Locate the cell with the specified text and output its [x, y] center coordinate. 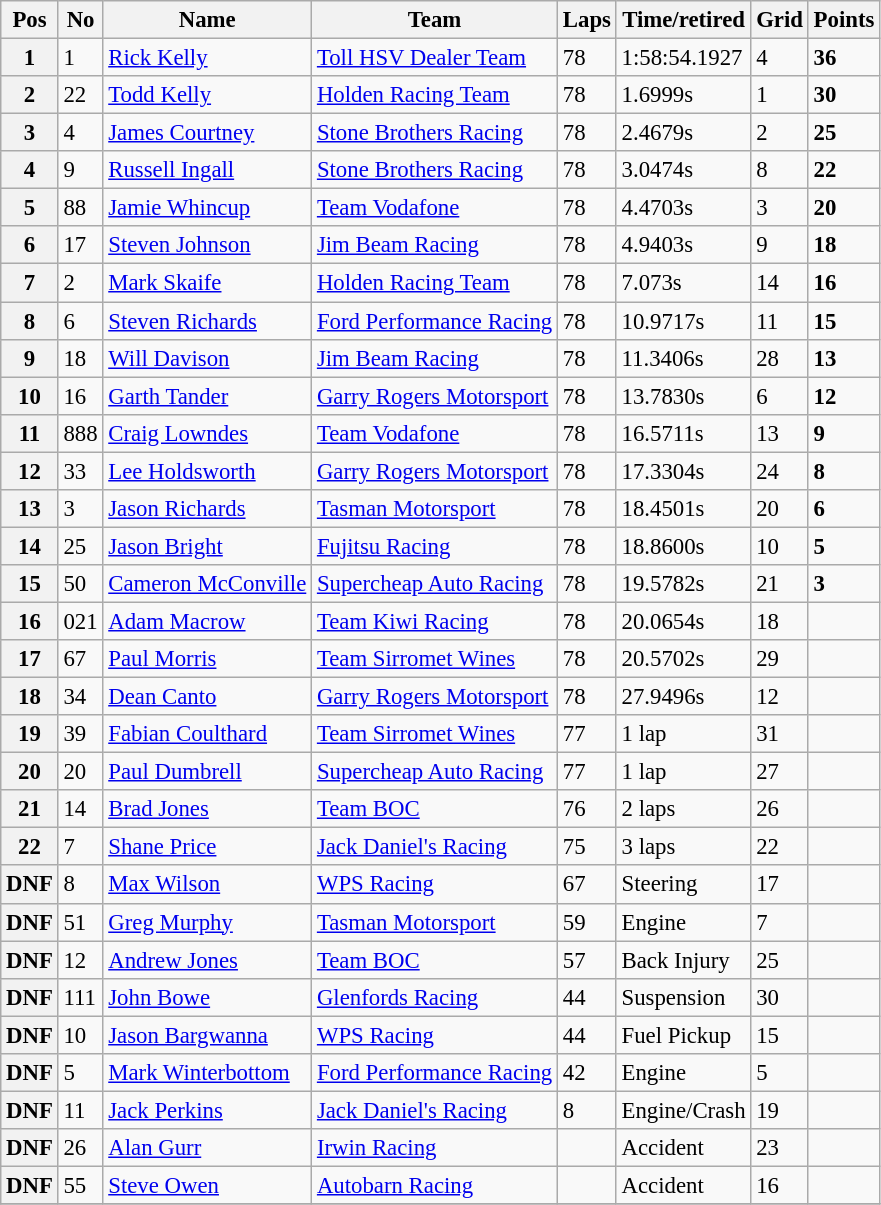
Toll HSV Dealer Team [435, 58]
Irwin Racing [435, 1148]
Mark Skaife [208, 283]
Rick Kelly [208, 58]
Team Kiwi Racing [435, 621]
23 [780, 1148]
50 [80, 584]
Cameron McConville [208, 584]
Jamie Whincup [208, 208]
James Courtney [208, 133]
Fuel Pickup [684, 1035]
Mark Winterbottom [208, 1073]
Autobarn Racing [435, 1185]
Grid [780, 20]
Garth Tander [208, 396]
Suspension [684, 997]
Jason Bargwanna [208, 1035]
Name [208, 20]
Jack Perkins [208, 1110]
27.9496s [684, 697]
18.4501s [684, 509]
Andrew Jones [208, 960]
Steven Johnson [208, 245]
111 [80, 997]
Fabian Coulthard [208, 734]
Greg Murphy [208, 922]
Engine/Crash [684, 1110]
75 [588, 847]
Glenfords Racing [435, 997]
Todd Kelly [208, 95]
Back Injury [684, 960]
7.073s [684, 283]
Brad Jones [208, 809]
20.0654s [684, 621]
Alan Gurr [208, 1148]
Steve Owen [208, 1185]
Adam Macrow [208, 621]
31 [780, 734]
Team [435, 20]
16.5711s [684, 433]
2.4679s [684, 133]
29 [780, 659]
17.3304s [684, 471]
Laps [588, 20]
Russell Ingall [208, 170]
24 [780, 471]
Time/retired [684, 20]
55 [80, 1185]
28 [780, 358]
13.7830s [684, 396]
Dean Canto [208, 697]
888 [80, 433]
42 [588, 1073]
No [80, 20]
1:58:54.1927 [684, 58]
Paul Dumbrell [208, 772]
Steven Richards [208, 321]
10.9717s [684, 321]
Max Wilson [208, 885]
27 [780, 772]
4.4703s [684, 208]
Pos [30, 20]
76 [588, 809]
Craig Lowndes [208, 433]
John Bowe [208, 997]
51 [80, 922]
Will Davison [208, 358]
33 [80, 471]
39 [80, 734]
1.6999s [684, 95]
2 laps [684, 809]
Jason Bright [208, 546]
57 [588, 960]
Steering [684, 885]
3.0474s [684, 170]
88 [80, 208]
Shane Price [208, 847]
36 [844, 58]
34 [80, 697]
3 laps [684, 847]
Fujitsu Racing [435, 546]
19.5782s [684, 584]
Points [844, 20]
59 [588, 922]
Lee Holdsworth [208, 471]
Jason Richards [208, 509]
11.3406s [684, 358]
Paul Morris [208, 659]
18.8600s [684, 546]
4.9403s [684, 245]
021 [80, 621]
20.5702s [684, 659]
